Scan for the cell matching the given text and deliver its (x, y) coordinate at center. 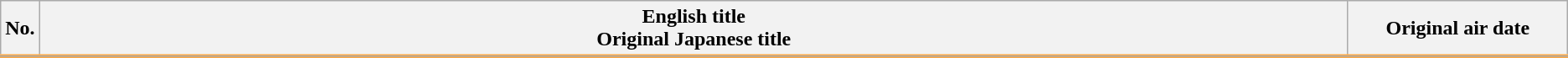
English title Original Japanese title (694, 29)
No. (20, 29)
Original air date (1457, 29)
